Identify which cell holds the provided text, then report its [x, y] central coordinate. 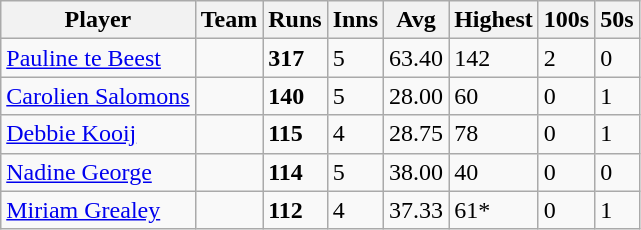
28.75 [416, 134]
Highest [494, 20]
2 [566, 58]
Pauline te Beest [98, 58]
60 [494, 96]
50s [617, 20]
140 [295, 96]
38.00 [416, 172]
28.00 [416, 96]
37.33 [416, 210]
Carolien Salomons [98, 96]
40 [494, 172]
142 [494, 58]
112 [295, 210]
114 [295, 172]
Player [98, 20]
Team [229, 20]
Runs [295, 20]
Miriam Grealey [98, 210]
63.40 [416, 58]
Debbie Kooij [98, 134]
78 [494, 134]
Avg [416, 20]
115 [295, 134]
317 [295, 58]
61* [494, 210]
100s [566, 20]
Nadine George [98, 172]
Inns [355, 20]
